Search for the cell housing the specified text and yield its (X, Y) center coordinate. 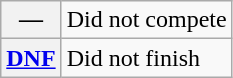
Did not compete (146, 20)
— (31, 20)
Did not finish (146, 58)
DNF (31, 58)
